Return the [X, Y] coordinate for the center point of the cell that contains the specified text.  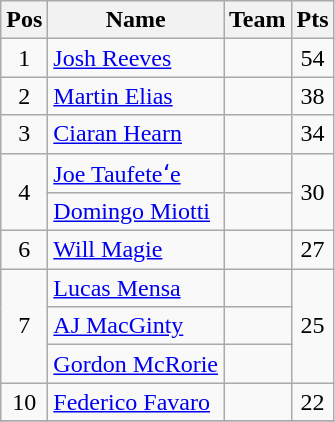
22 [312, 402]
25 [312, 326]
30 [312, 192]
Pts [312, 20]
Pos [24, 20]
2 [24, 96]
Gordon McRorie [136, 364]
Federico Favaro [136, 402]
38 [312, 96]
Team [258, 20]
4 [24, 192]
Domingo Miotti [136, 212]
Lucas Mensa [136, 288]
Joe Taufeteʻe [136, 173]
Martin Elias [136, 96]
3 [24, 134]
27 [312, 250]
Ciaran Hearn [136, 134]
Name [136, 20]
54 [312, 58]
7 [24, 326]
AJ MacGinty [136, 326]
Josh Reeves [136, 58]
10 [24, 402]
Will Magie [136, 250]
1 [24, 58]
34 [312, 134]
6 [24, 250]
